Output the (x, y) coordinate of the center of the cell containing the given text.  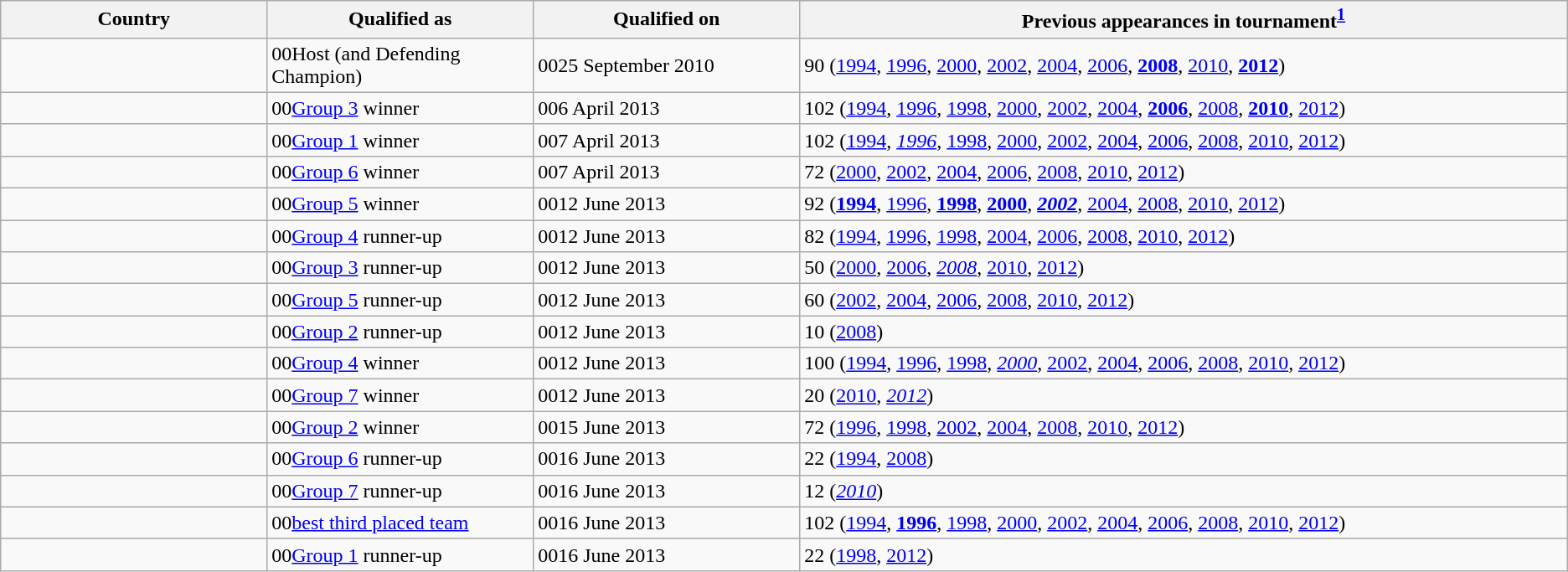
22 (1998, 2012) (1184, 554)
00Group 6 runner-up (400, 459)
00Group 5 runner-up (400, 300)
Qualified on (667, 20)
72 (2000, 2002, 2004, 2006, 2008, 2010, 2012) (1184, 172)
00Group 1 runner-up (400, 554)
00Group 3 winner (400, 108)
100 (1994, 1996, 1998, 2000, 2002, 2004, 2006, 2008, 2010, 2012) (1184, 363)
92 (1994, 1996, 1998, 2000, 2002, 2004, 2008, 2010, 2012) (1184, 204)
00Group 1 winner (400, 140)
00Group 5 winner (400, 204)
Country (134, 20)
00best third placed team (400, 523)
0025 September 2010 (667, 65)
Previous appearances in tournament1 (1184, 20)
006 April 2013 (667, 108)
00Group 7 winner (400, 395)
Qualified as (400, 20)
00Group 7 runner-up (400, 491)
50 (2000, 2006, 2008, 2010, 2012) (1184, 268)
00Host (and Defending Champion) (400, 65)
22 (1994, 2008) (1184, 459)
82 (1994, 1996, 1998, 2004, 2006, 2008, 2010, 2012) (1184, 236)
10 (2008) (1184, 332)
00Group 2 winner (400, 427)
00Group 6 winner (400, 172)
60 (2002, 2004, 2006, 2008, 2010, 2012) (1184, 300)
00Group 3 runner-up (400, 268)
12 (2010) (1184, 491)
00Group 4 winner (400, 363)
0015 June 2013 (667, 427)
20 (2010, 2012) (1184, 395)
90 (1994, 1996, 2000, 2002, 2004, 2006, 2008, 2010, 2012) (1184, 65)
72 (1996, 1998, 2002, 2004, 2008, 2010, 2012) (1184, 427)
00Group 4 runner-up (400, 236)
00Group 2 runner-up (400, 332)
